For the text-containing cell, return its midpoint in (x, y) coordinate format. 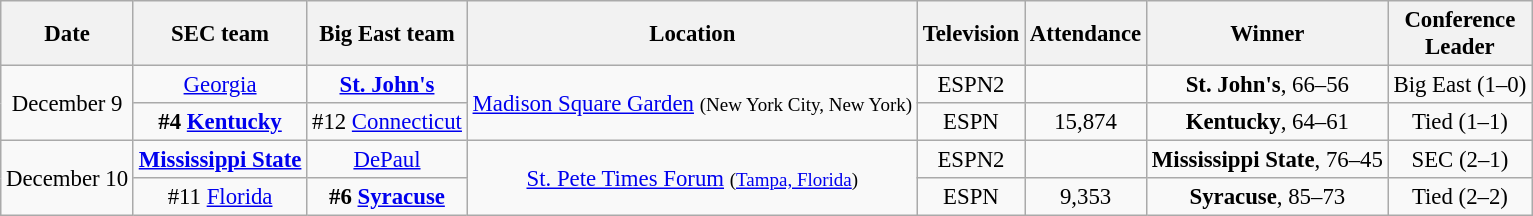
SEC (2–1) (1460, 160)
St. Pete Times Forum (Tampa, Florida) (692, 178)
Date (68, 34)
St. John's, 66–56 (1268, 85)
Tied (2–2) (1460, 197)
#6 Syracuse (388, 197)
Madison Square Garden (New York City, New York) (692, 104)
Kentucky, 64–61 (1268, 122)
December 10 (68, 178)
SEC team (220, 34)
Location (692, 34)
#12 Connecticut (388, 122)
Attendance (1086, 34)
DePaul (388, 160)
Big East (1–0) (1460, 85)
15,874 (1086, 122)
Tied (1–1) (1460, 122)
#4 Kentucky (220, 122)
9,353 (1086, 197)
Mississippi State (220, 160)
Big East team (388, 34)
#11 Florida (220, 197)
Television (970, 34)
St. John's (388, 85)
Mississippi State, 76–45 (1268, 160)
ConferenceLeader (1460, 34)
Georgia (220, 85)
December 9 (68, 104)
Winner (1268, 34)
Syracuse, 85–73 (1268, 197)
